Locate the cell with the specified text and output its [X, Y] center coordinate. 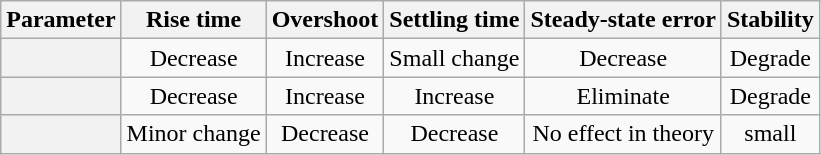
Stability [770, 20]
Eliminate [624, 96]
Steady-state error [624, 20]
Rise time [194, 20]
Small change [454, 58]
Parameter [61, 20]
Minor change [194, 134]
No effect in theory [624, 134]
Overshoot [325, 20]
Settling time [454, 20]
small [770, 134]
